Provide the (X, Y) coordinate of the cell's center where the given text is located.  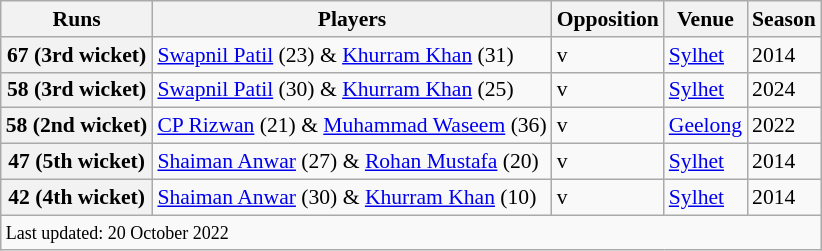
Last updated: 20 October 2022 (411, 233)
Swapnil Patil (23) & Khurram Khan (31) (352, 55)
2022 (784, 126)
Shaiman Anwar (30) & Khurram Khan (10) (352, 197)
47 (5th wicket) (77, 162)
Geelong (706, 126)
42 (4th wicket) (77, 197)
CP Rizwan (21) & Muhammad Waseem (36) (352, 126)
67 (3rd wicket) (77, 55)
Runs (77, 19)
Venue (706, 19)
58 (3rd wicket) (77, 90)
Swapnil Patil (30) & Khurram Khan (25) (352, 90)
2024 (784, 90)
Players (352, 19)
58 (2nd wicket) (77, 126)
Opposition (608, 19)
Shaiman Anwar (27) & Rohan Mustafa (20) (352, 162)
Season (784, 19)
